Return the [x, y] coordinate for the center point of the cell that contains the specified text.  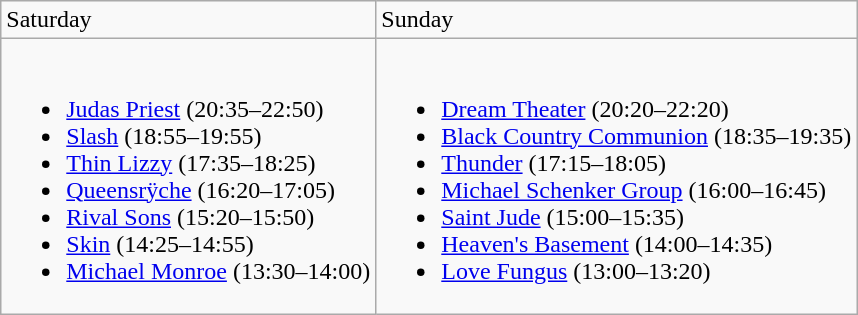
Saturday [188, 20]
Sunday [616, 20]
